Detect which cell encompasses the target text, then output its (x, y) center coordinate. 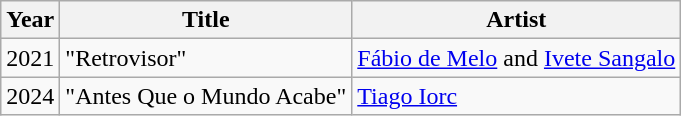
Title (206, 20)
Tiago Iorc (516, 96)
"Antes Que o Mundo Acabe" (206, 96)
2021 (30, 58)
"Retrovisor" (206, 58)
Artist (516, 20)
2024 (30, 96)
Year (30, 20)
Fábio de Melo and Ivete Sangalo (516, 58)
